Provide the (X, Y) coordinate of the cell's center where the given text is located.  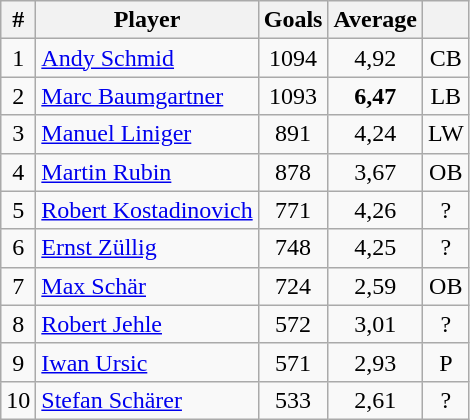
748 (293, 248)
Ernst Züllig (147, 248)
6 (18, 248)
Goals (293, 20)
7 (18, 286)
4 (18, 172)
891 (293, 134)
2,59 (376, 286)
CB (446, 58)
3,67 (376, 172)
4,25 (376, 248)
2,61 (376, 400)
Average (376, 20)
771 (293, 210)
Manuel Liniger (147, 134)
Andy Schmid (147, 58)
Robert Jehle (147, 324)
10 (18, 400)
2 (18, 96)
2,93 (376, 362)
1093 (293, 96)
4,26 (376, 210)
3 (18, 134)
6,47 (376, 96)
572 (293, 324)
# (18, 20)
Stefan Schärer (147, 400)
1094 (293, 58)
5 (18, 210)
Iwan Ursic (147, 362)
9 (18, 362)
Martin Rubin (147, 172)
3,01 (376, 324)
Marc Baumgartner (147, 96)
LB (446, 96)
8 (18, 324)
Max Schär (147, 286)
LW (446, 134)
4,92 (376, 58)
533 (293, 400)
P (446, 362)
Player (147, 20)
4,24 (376, 134)
Robert Kostadinovich (147, 210)
878 (293, 172)
571 (293, 362)
724 (293, 286)
1 (18, 58)
